From the cell containing the given text, extract its center point as [X, Y] coordinate. 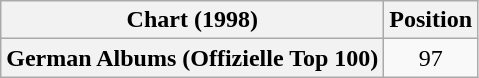
German Albums (Offizielle Top 100) [192, 58]
Chart (1998) [192, 20]
97 [431, 58]
Position [431, 20]
